Identify which cell holds the provided text, then report its [X, Y] central coordinate. 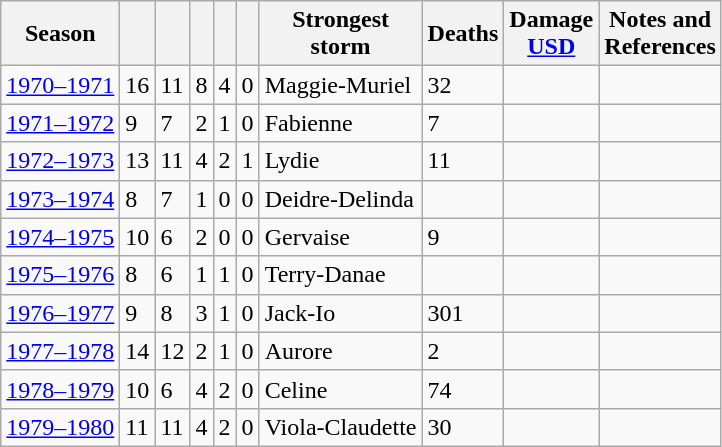
1974–1975 [60, 237]
Gervaise [340, 237]
1971–1972 [60, 123]
Strongeststorm [340, 34]
Season [60, 34]
301 [463, 313]
Aurore [340, 351]
DamageUSD [552, 34]
1970–1971 [60, 85]
Lydie [340, 161]
74 [463, 389]
14 [138, 351]
30 [463, 427]
Terry-Danae [340, 275]
Viola-Claudette [340, 427]
1978–1979 [60, 389]
Celine [340, 389]
32 [463, 85]
Jack-Io [340, 313]
1975–1976 [60, 275]
1979–1980 [60, 427]
1973–1974 [60, 199]
Deaths [463, 34]
3 [202, 313]
16 [138, 85]
Deidre-Delinda [340, 199]
1972–1973 [60, 161]
12 [172, 351]
1977–1978 [60, 351]
Fabienne [340, 123]
1976–1977 [60, 313]
Notes andReferences [660, 34]
13 [138, 161]
Maggie-Muriel [340, 85]
